Determine the (x, y) coordinate at the center of the cell enclosing the given text.  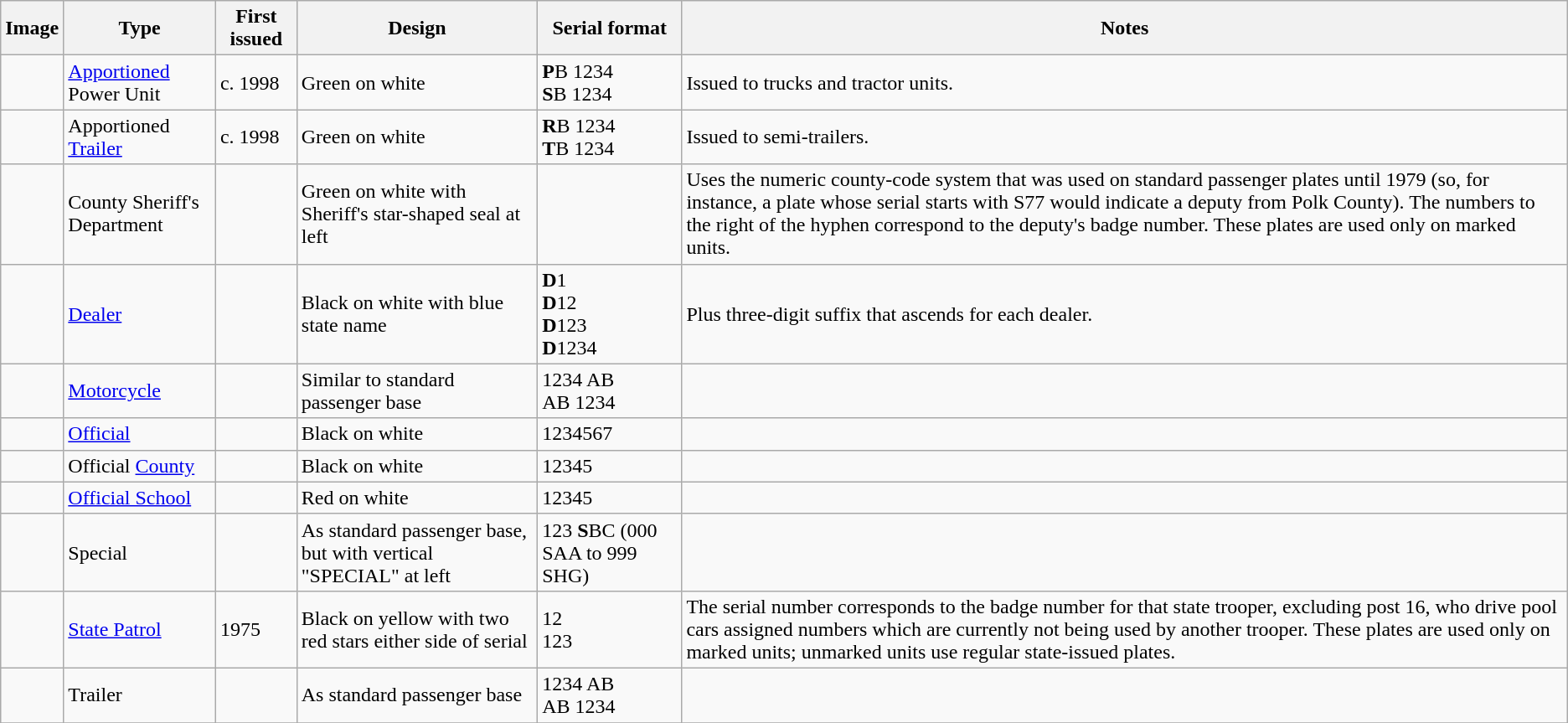
Black on yellow with two red stars either side of serial (417, 629)
Image (32, 28)
As standard passenger base (417, 695)
12123 (610, 629)
1234567 (610, 434)
RB 1234TB 1234 (610, 137)
Black on white with blue state name (417, 313)
Green on white with Sheriff's star-shaped seal at left (417, 214)
First issued (256, 28)
D1D12D123D1234 (610, 313)
123 SBC (000 SAA to 999 SHG) (610, 552)
Similar to standard passenger base (417, 390)
Issued to trucks and tractor units. (1124, 82)
Type (140, 28)
Design (417, 28)
Motorcycle (140, 390)
Serial format (610, 28)
Official County (140, 466)
As standard passenger base, but with vertical "SPECIAL" at left (417, 552)
State Patrol (140, 629)
Official (140, 434)
PB 1234SB 1234 (610, 82)
Dealer (140, 313)
Plus three-digit suffix that ascends for each dealer. (1124, 313)
County Sheriff's Department (140, 214)
Official School (140, 498)
Red on white (417, 498)
Special (140, 552)
Trailer (140, 695)
Notes (1124, 28)
Apportioned Trailer (140, 137)
Issued to semi-trailers. (1124, 137)
Apportioned Power Unit (140, 82)
1975 (256, 629)
